Capture the cell that displays the provided text and extract its [X, Y] central coordinate. 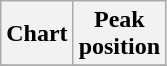
Chart [37, 34]
Peakposition [119, 34]
